Return (X, Y) of the center of cell containing provided text 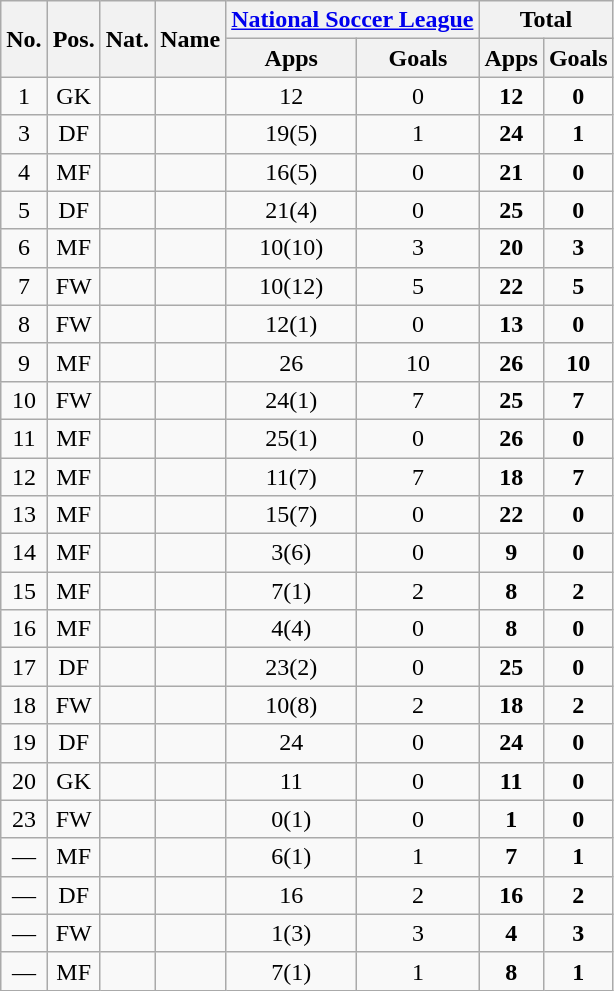
Nat. (127, 39)
No. (24, 39)
6 (24, 248)
4(4) (292, 629)
Total (546, 20)
25(1) (292, 438)
23 (24, 819)
16(5) (292, 172)
24(1) (292, 400)
11(7) (292, 477)
15(7) (292, 515)
1(3) (292, 933)
14 (24, 553)
19 (24, 743)
10(12) (292, 286)
21(4) (292, 210)
National Soccer League (352, 20)
Name (190, 39)
10(8) (292, 705)
21 (511, 172)
17 (24, 667)
6(1) (292, 857)
15 (24, 591)
19(5) (292, 134)
0(1) (292, 819)
Pos. (74, 39)
10(10) (292, 248)
12(1) (292, 324)
3(6) (292, 553)
23(2) (292, 667)
